Return [X, Y] of the center of cell containing provided text 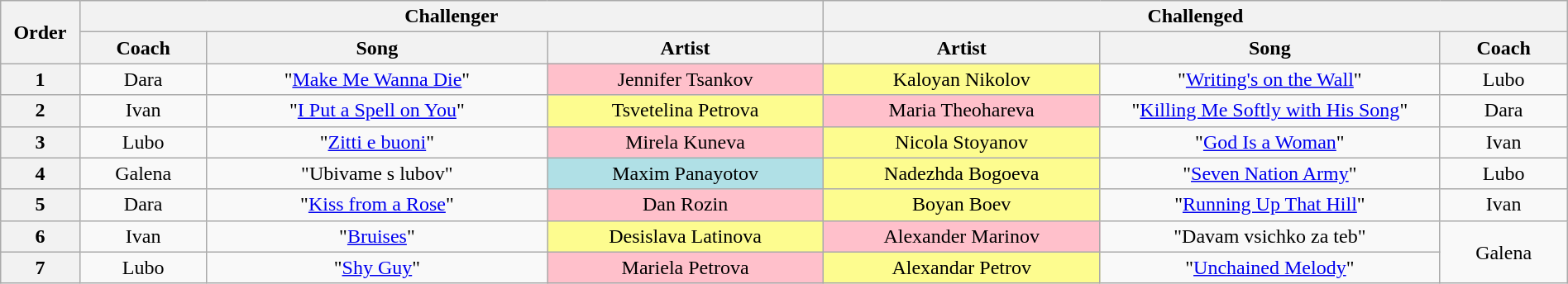
Challenger [452, 17]
"Ubivame s lubov" [377, 173]
Alexandar Petrov [962, 267]
Maria Theohareva [962, 111]
"Kiss from a Rose" [377, 205]
3 [40, 142]
"Make Me Wanna Die" [377, 79]
Challenged [1196, 17]
Order [40, 32]
"God Is a Woman" [1270, 142]
Tsvetelina Petrova [686, 111]
"Unchained Melody" [1270, 267]
2 [40, 111]
Nicola Stoyanov [962, 142]
Nadezhda Bogoeva [962, 173]
Boyan Boev [962, 205]
Maxim Panayotov [686, 173]
4 [40, 173]
Mirela Kuneva [686, 142]
"Seven Nation Army" [1270, 173]
Alexander Marinov [962, 236]
"Running Up That Hill" [1270, 205]
"Zitti e buoni" [377, 142]
"Writing's on the Wall" [1270, 79]
"Bruises" [377, 236]
7 [40, 267]
1 [40, 79]
Jennifer Tsankov [686, 79]
Kaloyan Nikolov [962, 79]
"Shy Guy" [377, 267]
"Davam vsichko za teb" [1270, 236]
"Killing Me Softly with His Song" [1270, 111]
Desislava Latinova [686, 236]
6 [40, 236]
Dan Rozin [686, 205]
Mariela Petrova [686, 267]
5 [40, 205]
"I Put a Spell on You" [377, 111]
